For the text-containing cell, return its midpoint in (X, Y) coordinate format. 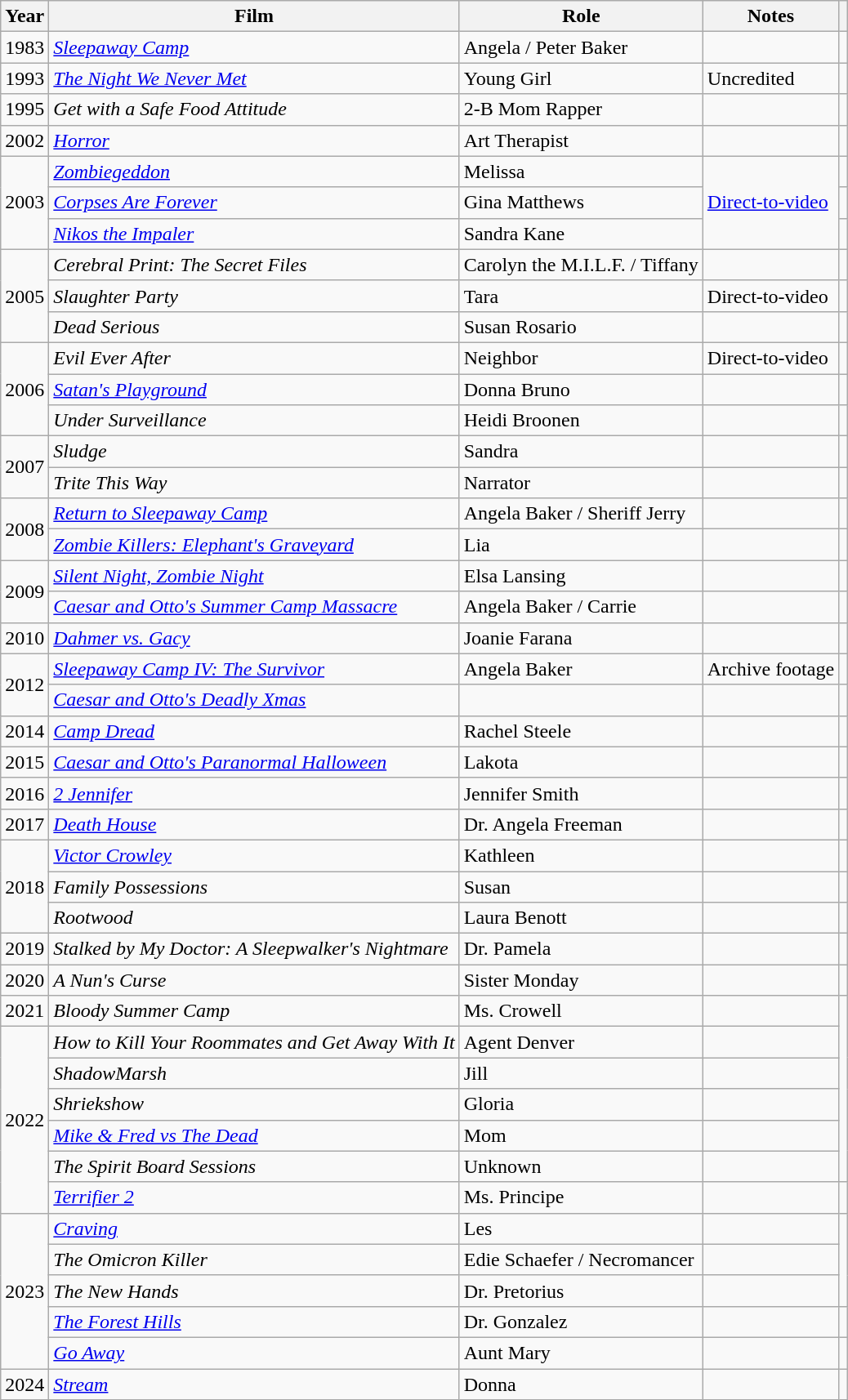
Film (254, 16)
Return to Sleepaway Camp (254, 514)
1995 (25, 109)
Sandra (581, 452)
Young Girl (581, 78)
2015 (25, 762)
Laura Benott (581, 918)
2006 (25, 389)
2014 (25, 731)
Rachel Steele (581, 731)
Lakota (581, 762)
Dr. Gonzalez (581, 1322)
Role (581, 16)
Horror (254, 140)
Under Surveillance (254, 421)
2009 (25, 591)
2021 (25, 1011)
The Spirit Board Sessions (254, 1166)
Terrifier 2 (254, 1197)
Sister Monday (581, 980)
Caesar and Otto's Deadly Xmas (254, 700)
Archive footage (770, 669)
Art Therapist (581, 140)
Carolyn the M.I.L.F. / Tiffany (581, 265)
Donna Bruno (581, 390)
2008 (25, 529)
2 Jennifer (254, 793)
Dahmer vs. Gacy (254, 638)
Sludge (254, 452)
Les (581, 1228)
The Forest Hills (254, 1322)
Sandra Kane (581, 234)
Sleepaway Camp IV: The Survivor (254, 669)
ShadowMarsh (254, 1073)
Ms. Principe (581, 1197)
Sleepaway Camp (254, 47)
Mike & Fred vs The Dead (254, 1135)
Aunt Mary (581, 1353)
2018 (25, 886)
Mom (581, 1135)
Angela / Peter Baker (581, 47)
Corpses Are Forever (254, 203)
Angela Baker (581, 669)
Edie Schaefer / Necromancer (581, 1260)
How to Kill Your Roommates and Get Away With It (254, 1042)
Craving (254, 1228)
The Night We Never Met (254, 78)
Elsa Lansing (581, 576)
Camp Dread (254, 731)
Susan Rosario (581, 327)
Evil Ever After (254, 358)
Dead Serious (254, 327)
Shriekshow (254, 1104)
2019 (25, 949)
Dr. Angela Freeman (581, 824)
Death House (254, 824)
Cerebral Print: The Secret Files (254, 265)
2012 (25, 684)
Stalked by My Doctor: A Sleepwalker's Nightmare (254, 949)
Bloody Summer Camp (254, 1011)
Lia (581, 545)
2003 (25, 203)
1983 (25, 47)
Nikos the Impaler (254, 234)
1993 (25, 78)
The New Hands (254, 1291)
2024 (25, 1384)
Caesar and Otto's Paranormal Halloween (254, 762)
Zombie Killers: Elephant's Graveyard (254, 545)
Victor Crowley (254, 855)
Melissa (581, 172)
Tara (581, 296)
Gloria (581, 1104)
A Nun's Curse (254, 980)
Stream (254, 1384)
Gina Matthews (581, 203)
Trite This Way (254, 483)
Ms. Crowell (581, 1011)
Get with a Safe Food Attitude (254, 109)
Dr. Pretorius (581, 1291)
Silent Night, Zombie Night (254, 576)
Uncredited (770, 78)
2022 (25, 1120)
Go Away (254, 1353)
Angela Baker / Carrie (581, 607)
Satan's Playground (254, 390)
Susan (581, 886)
Unknown (581, 1166)
Kathleen (581, 855)
Family Possessions (254, 886)
Heidi Broonen (581, 421)
2007 (25, 467)
2-B Mom Rapper (581, 109)
Angela Baker / Sheriff Jerry (581, 514)
Narrator (581, 483)
Jennifer Smith (581, 793)
Zombiegeddon (254, 172)
2016 (25, 793)
Joanie Farana (581, 638)
Donna (581, 1384)
2005 (25, 296)
2002 (25, 140)
Caesar and Otto's Summer Camp Massacre (254, 607)
2010 (25, 638)
Neighbor (581, 358)
Dr. Pamela (581, 949)
2023 (25, 1291)
The Omicron Killer (254, 1260)
Notes (770, 16)
Rootwood (254, 918)
Agent Denver (581, 1042)
Slaughter Party (254, 296)
2020 (25, 980)
Year (25, 16)
2017 (25, 824)
Jill (581, 1073)
